Locate the cell with the specified text and output its (x, y) center coordinate. 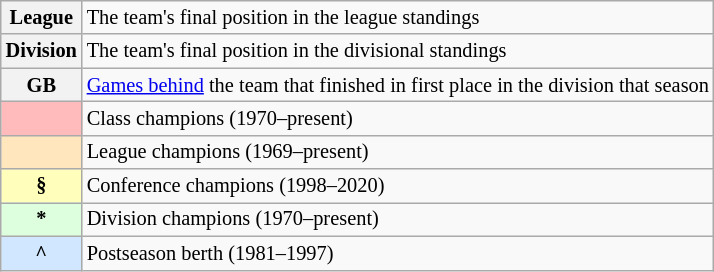
The team's final position in the league standings (398, 17)
Conference champions (1998–2020) (398, 186)
Postseason berth (1981–1997) (398, 253)
Division (42, 51)
Games behind the team that finished in first place in the division that season (398, 85)
League (42, 17)
^ (42, 253)
GB (42, 85)
League champions (1969–present) (398, 152)
The team's final position in the divisional standings (398, 51)
§ (42, 186)
Class champions (1970–present) (398, 118)
Division champions (1970–present) (398, 219)
* (42, 219)
